Return [X, Y] of the center of cell containing provided text 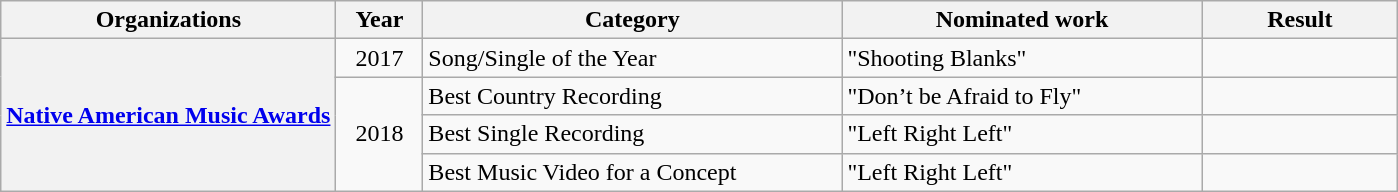
Nominated work [1022, 20]
Organizations [168, 20]
Best Music Video for a Concept [632, 172]
Year [380, 20]
Best Single Recording [632, 134]
Song/Single of the Year [632, 58]
"Don’t be Afraid to Fly" [1022, 96]
Category [632, 20]
Native American Music Awards [168, 115]
Best Country Recording [632, 96]
2017 [380, 58]
"Shooting Blanks" [1022, 58]
Result [1300, 20]
2018 [380, 134]
